Find where the given text appears and provide that cell's center as (X, Y) coordinate. 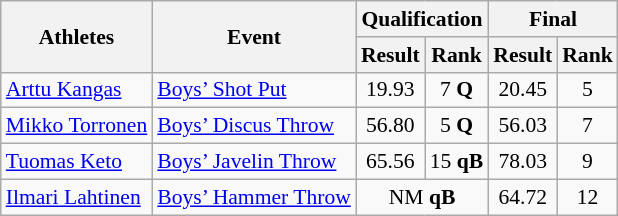
7 (588, 126)
Boys’ Discus Throw (254, 126)
56.03 (522, 126)
Boys’ Javelin Throw (254, 162)
56.80 (390, 126)
Boys’ Hammer Throw (254, 197)
NM qB (422, 197)
64.72 (522, 197)
Boys’ Shot Put (254, 90)
Final (552, 19)
Arttu Kangas (77, 90)
15 qB (457, 162)
5 Q (457, 126)
19.93 (390, 90)
20.45 (522, 90)
12 (588, 197)
5 (588, 90)
Tuomas Keto (77, 162)
9 (588, 162)
7 Q (457, 90)
Event (254, 36)
Mikko Torronen (77, 126)
Ilmari Lahtinen (77, 197)
65.56 (390, 162)
Athletes (77, 36)
Qualification (422, 19)
78.03 (522, 162)
